Determine the (X, Y) coordinate at the center of the cell enclosing the given text.  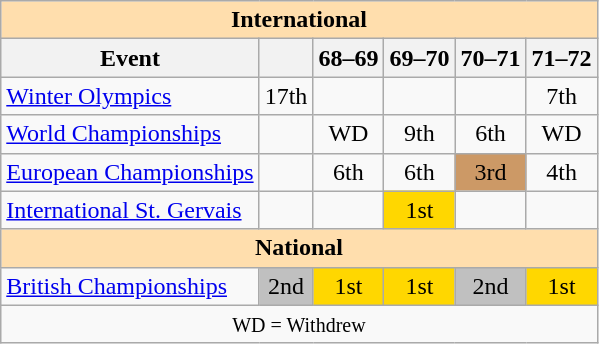
European Championships (130, 172)
71–72 (562, 58)
WD = Withdrew (299, 324)
69–70 (420, 58)
British Championships (130, 286)
4th (562, 172)
International St. Gervais (130, 210)
Winter Olympics (130, 96)
17th (286, 96)
3rd (490, 172)
National (299, 248)
Event (130, 58)
World Championships (130, 134)
70–71 (490, 58)
International (299, 20)
7th (562, 96)
68–69 (348, 58)
9th (420, 134)
